Provide the (x, y) coordinate of the cell's center where the given text is located.  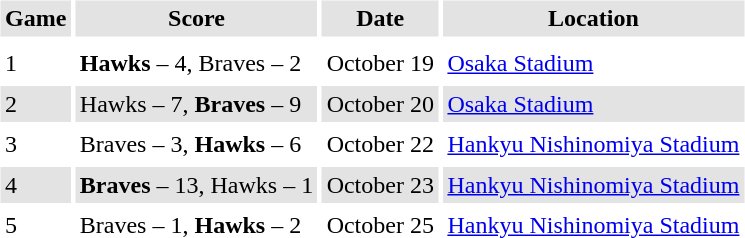
Braves – 3, Hawks – 6 (196, 144)
1 (35, 64)
Hawks – 7, Braves – 9 (196, 104)
3 (35, 144)
Braves – 13, Hawks – 1 (196, 185)
Location (594, 18)
2 (35, 104)
4 (35, 185)
October 20 (380, 104)
October 19 (380, 64)
October 23 (380, 185)
Date (380, 18)
Hawks – 4, Braves – 2 (196, 64)
Score (196, 18)
Game (35, 18)
October 22 (380, 144)
